For the text-containing cell, return its midpoint in (x, y) coordinate format. 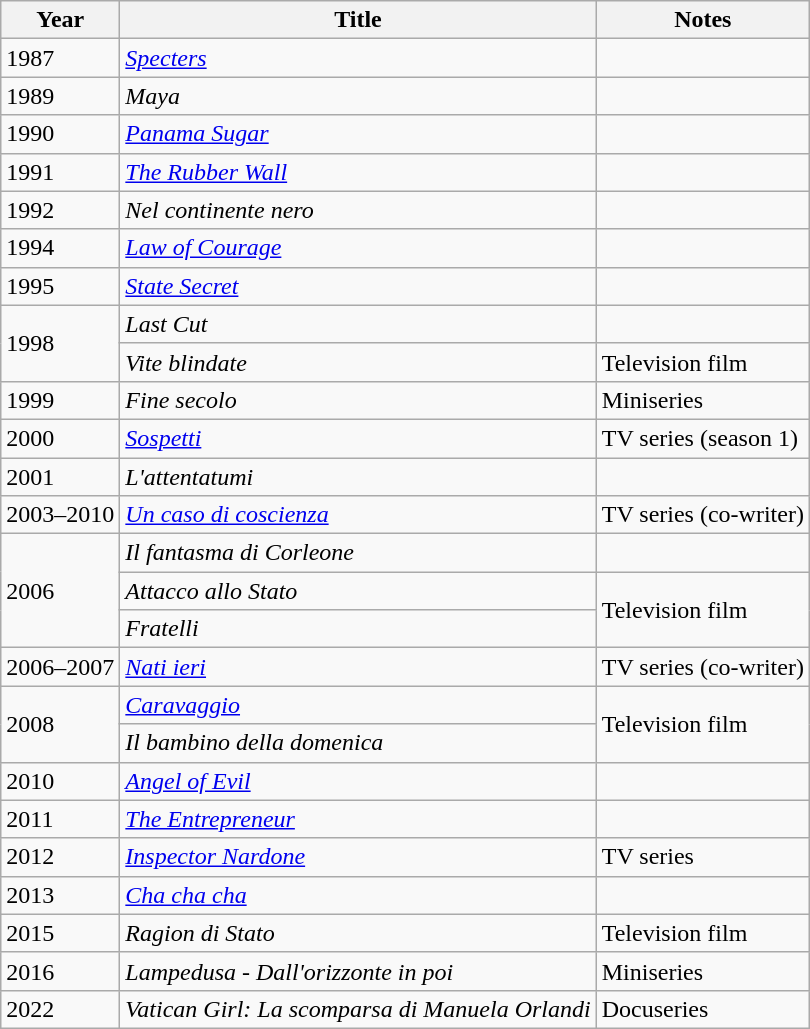
Lampedusa - Dall'orizzonte in poi (358, 971)
Attacco allo Stato (358, 591)
Fine secolo (358, 400)
2022 (60, 1009)
2003–2010 (60, 515)
Un caso di coscienza (358, 515)
1989 (60, 96)
TV series (702, 857)
2013 (60, 895)
2011 (60, 819)
1987 (60, 58)
1995 (60, 286)
1999 (60, 400)
Law of Courage (358, 248)
State Secret (358, 286)
2010 (60, 781)
2008 (60, 724)
Nel continente nero (358, 210)
Specters (358, 58)
Fratelli (358, 629)
Nati ieri (358, 667)
L'attentatumi (358, 477)
Ragion di Stato (358, 933)
Year (60, 20)
1998 (60, 343)
Angel of Evil (358, 781)
1991 (60, 172)
The Entrepreneur (358, 819)
The Rubber Wall (358, 172)
1994 (60, 248)
Maya (358, 96)
2016 (60, 971)
2015 (60, 933)
Docuseries (702, 1009)
TV series (season 1) (702, 438)
Cha cha cha (358, 895)
Il bambino della domenica (358, 743)
Vite blindate (358, 362)
Caravaggio (358, 705)
Inspector Nardone (358, 857)
Last Cut (358, 324)
Il fantasma di Corleone (358, 553)
2006 (60, 591)
Notes (702, 20)
2001 (60, 477)
Sospetti (358, 438)
2012 (60, 857)
Vatican Girl: La scomparsa di Manuela Orlandi (358, 1009)
2006–2007 (60, 667)
2000 (60, 438)
Title (358, 20)
1992 (60, 210)
Panama Sugar (358, 134)
1990 (60, 134)
